Provide the (X, Y) coordinate of the cell's center where the given text is located.  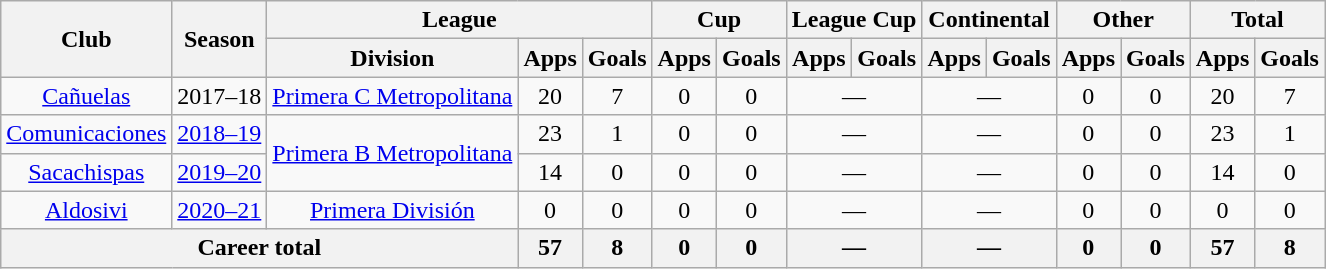
Division (392, 58)
2017–18 (220, 96)
Primera B Metropolitana (392, 153)
Cañuelas (86, 96)
Sacachispas (86, 172)
Career total (260, 248)
League (460, 20)
League Cup (854, 20)
2020–21 (220, 210)
Other (1123, 20)
Club (86, 39)
2019–20 (220, 172)
2018–19 (220, 134)
Aldosivi (86, 210)
Season (220, 39)
Primera C Metropolitana (392, 96)
Continental (989, 20)
Comunicaciones (86, 134)
Total (1257, 20)
Cup (719, 20)
Primera División (392, 210)
